For the text-containing cell, return its midpoint in [X, Y] coordinate format. 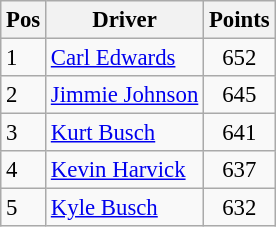
5 [24, 208]
641 [240, 133]
Kevin Harvick [125, 170]
4 [24, 170]
645 [240, 95]
Driver [125, 20]
2 [24, 95]
Points [240, 20]
Kurt Busch [125, 133]
Carl Edwards [125, 58]
Jimmie Johnson [125, 95]
652 [240, 58]
1 [24, 58]
Pos [24, 20]
3 [24, 133]
Kyle Busch [125, 208]
637 [240, 170]
632 [240, 208]
